Capture the cell that displays the provided text and extract its [X, Y] central coordinate. 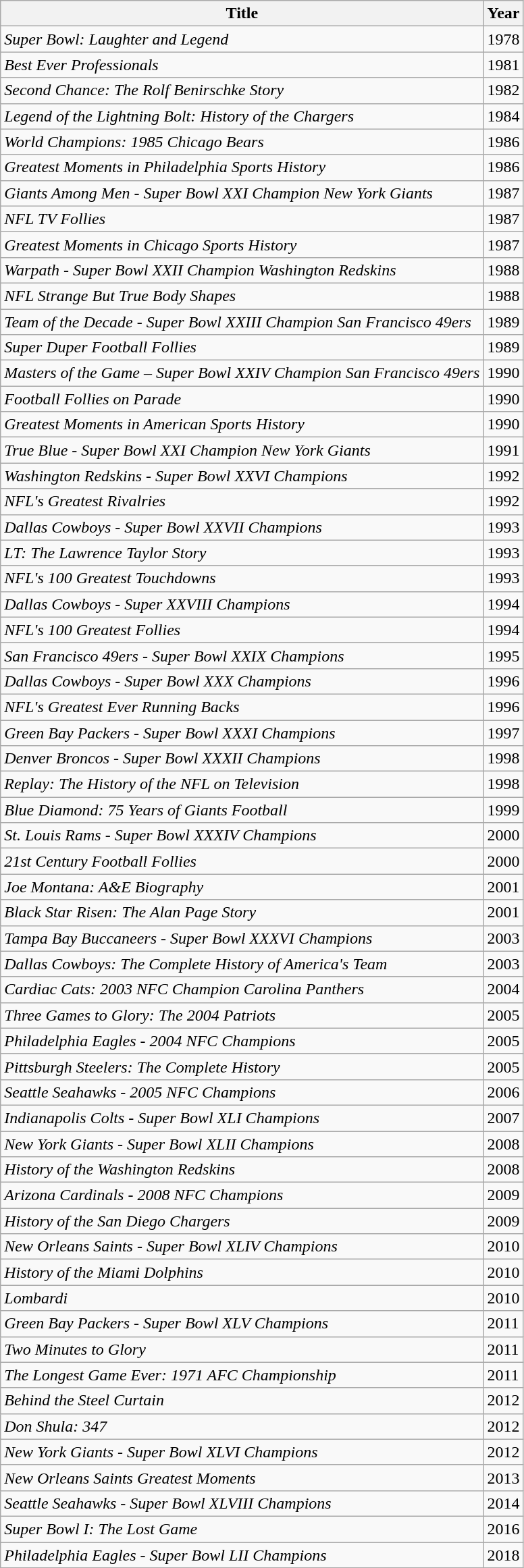
1995 [504, 655]
Don Shula: 347 [242, 1426]
21st Century Football Follies [242, 861]
Second Chance: The Rolf Benirschke Story [242, 90]
Giants Among Men - Super Bowl XXI Champion New York Giants [242, 193]
2004 [504, 990]
Dallas Cowboys - Super Bowl XXVII Champions [242, 527]
Dallas Cowboys - Super XXVIII Champions [242, 604]
The Longest Game Ever: 1971 AFC Championship [242, 1375]
1997 [504, 732]
Philadelphia Eagles - Super Bowl LII Champions [242, 1555]
1984 [504, 116]
2006 [504, 1092]
NFL Strange But True Body Shapes [242, 296]
History of the San Diego Chargers [242, 1221]
Super Bowl: Laughter and Legend [242, 39]
NFL's 100 Greatest Touchdowns [242, 578]
History of the Washington Redskins [242, 1170]
Greatest Moments in Philadelphia Sports History [242, 167]
Best Ever Professionals [242, 65]
Greatest Moments in American Sports History [242, 425]
Philadelphia Eagles - 2004 NFC Champions [242, 1041]
Masters of the Game – Super Bowl XXIV Champion San Francisco 49ers [242, 373]
Seattle Seahawks - Super Bowl XLVIII Champions [242, 1503]
NFL's 100 Greatest Follies [242, 630]
Football Follies on Parade [242, 399]
World Champions: 1985 Chicago Bears [242, 142]
1999 [504, 810]
New York Giants - Super Bowl XLVI Champions [242, 1452]
Denver Broncos - Super Bowl XXXII Champions [242, 759]
Seattle Seahawks - 2005 NFC Champions [242, 1092]
1982 [504, 90]
NFL's Greatest Ever Running Backs [242, 707]
San Francisco 49ers - Super Bowl XXIX Champions [242, 655]
Green Bay Packers - Super Bowl XXXI Champions [242, 732]
Year [504, 13]
Blue Diamond: 75 Years of Giants Football [242, 810]
1981 [504, 65]
Legend of the Lightning Bolt: History of the Chargers [242, 116]
2016 [504, 1529]
Behind the Steel Curtain [242, 1401]
Team of the Decade - Super Bowl XXIII Champion San Francisco 49ers [242, 322]
Dallas Cowboys: The Complete History of America's Team [242, 964]
Replay: The History of the NFL on Television [242, 784]
Indianapolis Colts - Super Bowl XLI Champions [242, 1118]
Tampa Bay Buccaneers - Super Bowl XXXVI Champions [242, 938]
Greatest Moments in Chicago Sports History [242, 244]
Three Games to Glory: The 2004 Patriots [242, 1015]
Lombardi [242, 1298]
Super Duper Football Follies [242, 348]
Title [242, 13]
Black Star Risen: The Alan Page Story [242, 913]
Washington Redskins - Super Bowl XXVI Champions [242, 476]
True Blue - Super Bowl XXI Champion New York Giants [242, 450]
Arizona Cardinals - 2008 NFC Champions [242, 1195]
Warpath - Super Bowl XXII Champion Washington Redskins [242, 270]
Dallas Cowboys - Super Bowl XXX Champions [242, 681]
Joe Montana: A&E Biography [242, 887]
History of the Miami Dolphins [242, 1272]
LT: The Lawrence Taylor Story [242, 553]
2014 [504, 1503]
2018 [504, 1555]
NFL's Greatest Rivalries [242, 502]
New Orleans Saints - Super Bowl XLIV Champions [242, 1247]
New York Giants - Super Bowl XLII Champions [242, 1144]
St. Louis Rams - Super Bowl XXXIV Champions [242, 836]
New Orleans Saints Greatest Moments [242, 1478]
Two Minutes to Glory [242, 1349]
2013 [504, 1478]
2007 [504, 1118]
Green Bay Packers - Super Bowl XLV Champions [242, 1324]
1991 [504, 450]
Cardiac Cats: 2003 NFC Champion Carolina Panthers [242, 990]
Pittsburgh Steelers: The Complete History [242, 1066]
1978 [504, 39]
Super Bowl I: The Lost Game [242, 1529]
NFL TV Follies [242, 219]
